Provide the [X, Y] coordinate of the cell's center where the given text is located.  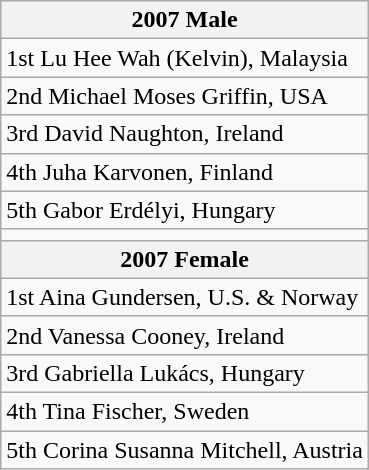
1st Aina Gundersen, U.S. & Norway [185, 297]
1st Lu Hee Wah (Kelvin), Malaysia [185, 58]
4th Tina Fischer, Sweden [185, 411]
2nd Vanessa Cooney, Ireland [185, 335]
5th Corina Susanna Mitchell, Austria [185, 449]
2nd Michael Moses Griffin, USA [185, 96]
3rd David Naughton, Ireland [185, 134]
2007 Female [185, 259]
5th Gabor Erdélyi, Hungary [185, 210]
4th Juha Karvonen, Finland [185, 172]
2007 Male [185, 20]
3rd Gabriella Lukács, Hungary [185, 373]
